Return the (x, y) coordinate for the center point of the cell that contains the specified text.  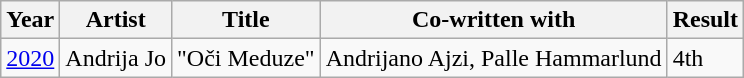
Title (246, 20)
Andrija Jo (116, 58)
2020 (30, 58)
4th (705, 58)
"Oči Meduze" (246, 58)
Andrijano Ajzi, Palle Hammarlund (494, 58)
Result (705, 20)
Year (30, 20)
Co-written with (494, 20)
Artist (116, 20)
